Determine the (X, Y) coordinate at the center of the cell enclosing the given text.  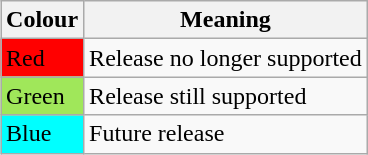
Future release (226, 134)
Green (42, 96)
Release still supported (226, 96)
Colour (42, 20)
Release no longer supported (226, 58)
Meaning (226, 20)
Red (42, 58)
Blue (42, 134)
